Find where the given text appears and provide that cell's center as (x, y) coordinate. 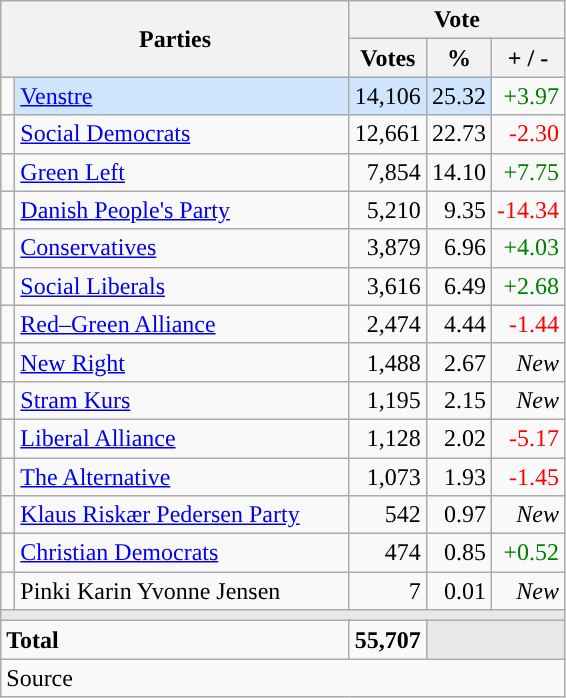
474 (388, 553)
6.49 (458, 286)
Red–Green Alliance (182, 324)
Vote (456, 20)
1.93 (458, 477)
5,210 (388, 210)
New Right (182, 362)
+7.75 (528, 172)
% (458, 58)
6.96 (458, 248)
Votes (388, 58)
25.32 (458, 96)
-5.17 (528, 438)
+2.68 (528, 286)
Total (176, 640)
542 (388, 515)
-1.45 (528, 477)
Parties (176, 39)
-14.34 (528, 210)
Green Left (182, 172)
Social Democrats (182, 134)
2.02 (458, 438)
12,661 (388, 134)
14,106 (388, 96)
2,474 (388, 324)
14.10 (458, 172)
9.35 (458, 210)
1,488 (388, 362)
Klaus Riskær Pedersen Party (182, 515)
The Alternative (182, 477)
2.15 (458, 400)
1,195 (388, 400)
Stram Kurs (182, 400)
7 (388, 591)
3,616 (388, 286)
Danish People's Party (182, 210)
1,128 (388, 438)
Venstre (182, 96)
+3.97 (528, 96)
+ / - (528, 58)
7,854 (388, 172)
Pinki Karin Yvonne Jensen (182, 591)
4.44 (458, 324)
-1.44 (528, 324)
Conservatives (182, 248)
3,879 (388, 248)
0.85 (458, 553)
+4.03 (528, 248)
2.67 (458, 362)
+0.52 (528, 553)
-2.30 (528, 134)
Source (283, 678)
Liberal Alliance (182, 438)
22.73 (458, 134)
55,707 (388, 640)
Social Liberals (182, 286)
1,073 (388, 477)
0.01 (458, 591)
Christian Democrats (182, 553)
0.97 (458, 515)
